Determine the [x, y] coordinate at the center of the cell enclosing the given text.  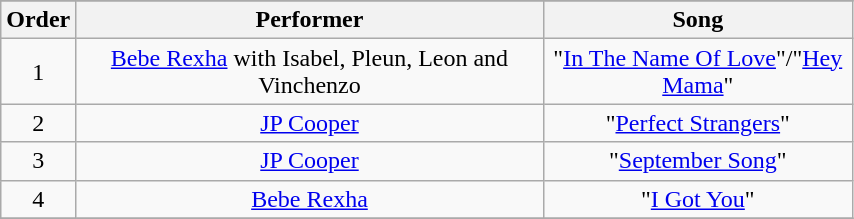
"I Got You" [698, 199]
"Perfect Strangers" [698, 123]
3 [38, 161]
Song [698, 20]
Bebe Rexha [310, 199]
Performer [310, 20]
"In The Name Of Love"/"Hey Mama" [698, 72]
"September Song" [698, 161]
2 [38, 123]
Order [38, 20]
1 [38, 72]
Bebe Rexha with Isabel, Pleun, Leon and Vinchenzo [310, 72]
4 [38, 199]
